Find where the given text appears and provide that cell's center as (x, y) coordinate. 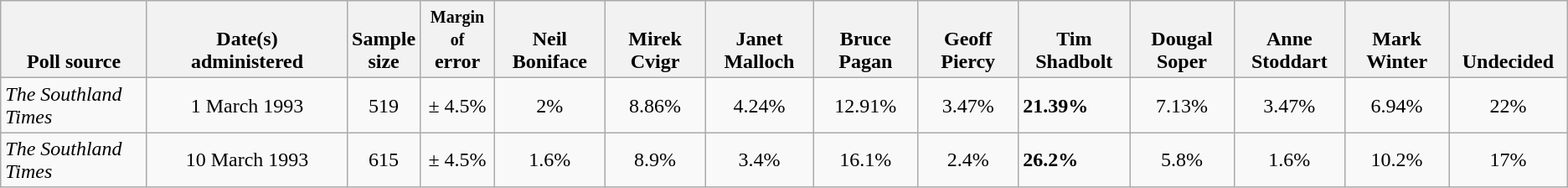
2.4% (968, 159)
Undecided (1509, 39)
615 (384, 159)
Date(s)administered (246, 39)
26.2% (1074, 159)
JanetMalloch (759, 39)
519 (384, 106)
17% (1509, 159)
MirekCvigr (655, 39)
10 March 1993 (246, 159)
AnneStoddart (1290, 39)
6.94% (1397, 106)
DougalSoper (1182, 39)
NeilBoniface (549, 39)
22% (1509, 106)
7.13% (1182, 106)
4.24% (759, 106)
8.9% (655, 159)
10.2% (1397, 159)
12.91% (865, 106)
MarkWinter (1397, 39)
Margin oferror (457, 39)
21.39% (1074, 106)
2% (549, 106)
GeoffPiercy (968, 39)
Poll source (74, 39)
Samplesize (384, 39)
16.1% (865, 159)
5.8% (1182, 159)
8.86% (655, 106)
TimShadbolt (1074, 39)
1 March 1993 (246, 106)
3.4% (759, 159)
BrucePagan (865, 39)
